Locate the cell with the specified text and output its [X, Y] center coordinate. 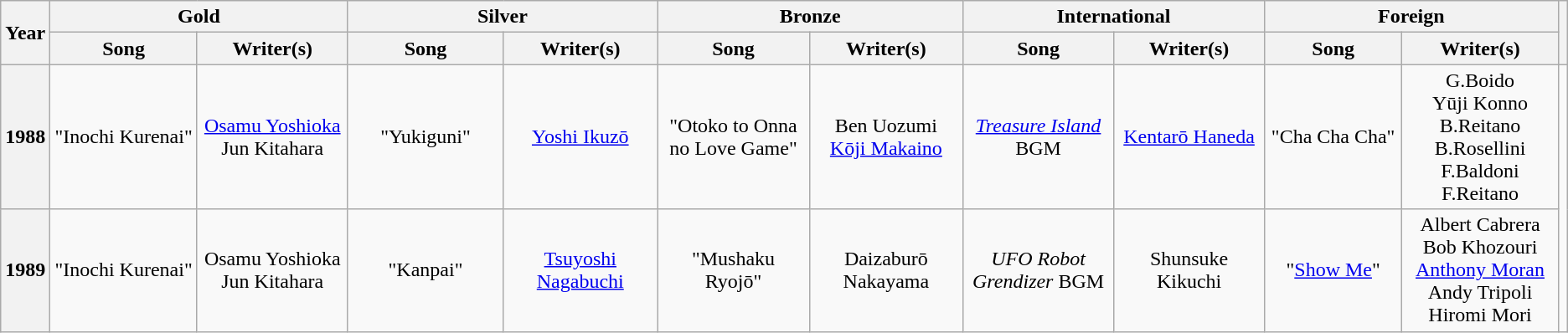
Tsuyoshi Nagabuchi [580, 270]
Foreign [1411, 17]
Treasure Island BGM [1038, 137]
Gold [199, 17]
Yoshi Ikuzō [580, 137]
Daizaburō Nakayama [886, 270]
"Cha Cha Cha" [1333, 137]
Albert CabreraBob KhozouriAnthony MoranAndy TripoliHiromi Mori [1480, 270]
UFO Robot Grendizer BGM [1038, 270]
"Mushaku Ryojō" [734, 270]
Year [25, 33]
1989 [25, 270]
1988 [25, 137]
Bronze [811, 17]
"Show Me" [1333, 270]
"Kanpai" [426, 270]
International [1113, 17]
Kentarō Haneda [1189, 137]
Ben UozumiKōji Makaino [886, 137]
"Otoko to Onna no Love Game" [734, 137]
Silver [503, 17]
G.BoidoYūji KonnoB.ReitanoB.RoselliniF.BaldoniF.Reitano [1480, 137]
Shunsuke Kikuchi [1189, 270]
"Yukiguni" [426, 137]
